Capture the cell that displays the provided text and extract its [x, y] central coordinate. 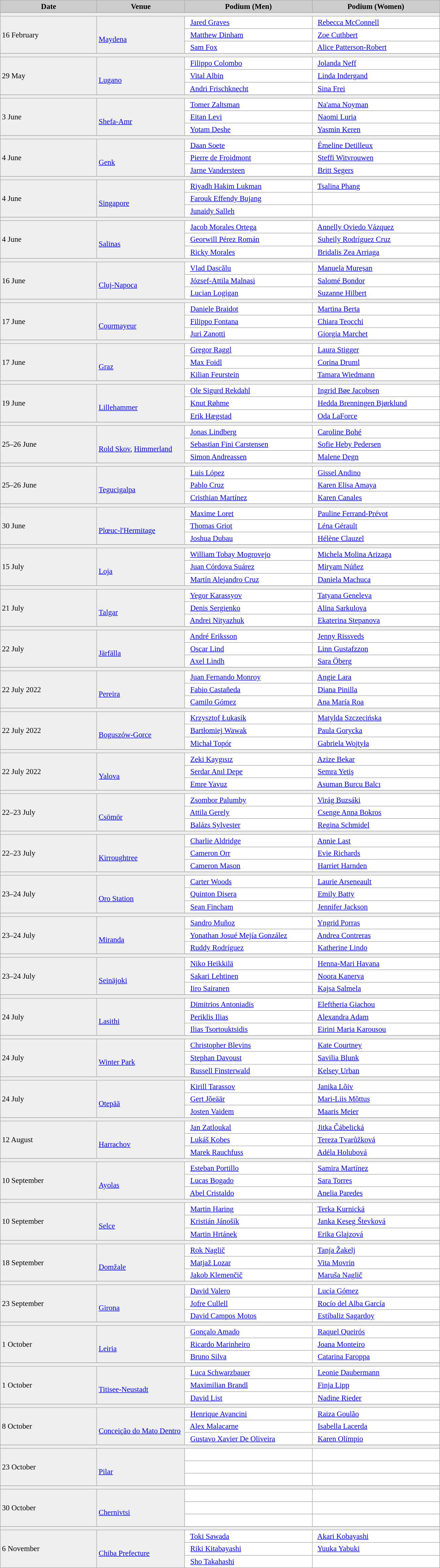
Abel Cristaldo [248, 1193]
Dimitrios Antoniadis [248, 1005]
József-Attila Malnasi [248, 281]
Eirini Maria Karousou [376, 1029]
Lucian Logigan [248, 293]
Britt Segers [376, 170]
Na'ama Noyman [376, 104]
Lucía Gómez [376, 1291]
Kelsey Urban [376, 1071]
Yasmin Keren [376, 129]
Vlad Dascălu [248, 268]
Kilian Feurstein [248, 375]
Hedda Brenningen Bjørklund [376, 403]
Farouk Effendy Bujang [248, 199]
Ilias Tsortouktsidis [248, 1029]
Miryam Núñez [376, 567]
Angie Lara [376, 677]
Selce [140, 1222]
Henrique Avancini [248, 1414]
Rebecca McConnell [376, 23]
Émeline Detilleux [376, 145]
Lukáš Kobes [248, 1140]
Asuman Burcu Balcı [376, 784]
Jarne Vandersteen [248, 170]
Alex Malacarne [248, 1426]
Yalova [140, 771]
Semra Yetiş [376, 771]
Singapore [140, 199]
Carter Woods [248, 882]
Raquel Queirós [376, 1332]
Finja Lipp [376, 1385]
Salinas [140, 239]
Martin Haring [248, 1209]
Paula Gorycka [376, 731]
Janka Keseg Števková [376, 1222]
Ayolas [140, 1181]
Jofre Cullell [248, 1303]
Venue [140, 7]
Hélène Clauzel [376, 539]
Sara Torres [376, 1181]
Sean Fincham [248, 907]
Manuela Mureșan [376, 268]
Erika Glajzová [376, 1234]
3 June [49, 117]
6 November [49, 1549]
16 February [49, 35]
Linn Gustafzzon [376, 649]
Ole Sigurd Rekdahl [248, 391]
Michela Molina Arizaga [376, 555]
Noora Kanerva [376, 976]
Tomer Zaltsman [248, 104]
Martín Alejandro Cruz [248, 579]
Oscar Lind [248, 649]
Laura Stigger [376, 350]
Yngrid Porras [376, 923]
Chernivtsi [140, 1508]
Jitka Čábelická [376, 1127]
Linda Indergand [376, 76]
23 October [49, 1467]
Jacob Morales Ortega [248, 227]
Rok Naglič [248, 1250]
Krzysztof Łukasik [248, 718]
Genk [140, 158]
Georwill Pérez Román [248, 240]
Mari-Liis Mõttus [376, 1099]
Cameron Mason [248, 866]
Katherine Lindo [376, 948]
Alina Sarkulova [376, 608]
Ana María Roa [376, 702]
Podium (Men) [248, 7]
Andrea Contreras [376, 935]
Erik Hægstad [248, 416]
Csenge Anna Bokros [376, 813]
Chiara Teocchi [376, 321]
Harrachov [140, 1140]
Karen Olímpio [376, 1439]
Chiba Prefecture [140, 1549]
David List [248, 1398]
Annelly Oviedo Vázquez [376, 227]
Pablo Cruz [248, 485]
Andri Frischknecht [248, 89]
Lasithi [140, 1017]
Kirill Tarassov [248, 1086]
Lucas Bogado [248, 1181]
Gert Jõeäär [248, 1099]
Bridalis Zea Arriaga [376, 252]
Cristhian Martínez [248, 497]
22 July [49, 649]
Leonie Daubermann [376, 1373]
Sara Öberg [376, 661]
Matjaž Lozar [248, 1263]
Winter Park [140, 1058]
Charlie Aldridge [248, 841]
Matylda Szczecińska [376, 718]
Riki Kitabayashi [248, 1549]
Järfälla [140, 649]
Alexandra Adam [376, 1017]
Jolanda Neff [376, 63]
Riyadh Hakim Lukman [248, 186]
Sebastian Fini Carstensen [248, 444]
Andrei Nityazhuk [248, 621]
Zeki Kaygısız [248, 759]
Date [49, 7]
Adéla Holubová [376, 1152]
Vital Albin [248, 76]
Pereira [140, 690]
Seinäjoki [140, 976]
Balázs Sylvester [248, 825]
Camilo Gómez [248, 702]
Tamara Wiedmann [376, 375]
12 August [49, 1140]
Talgar [140, 608]
Kate Courtney [376, 1046]
Russell Finsterwald [248, 1071]
Nadine Rieder [376, 1398]
Laurie Arseneault [376, 882]
Regina Schmidel [376, 825]
Kristián Jánošík [248, 1222]
21 July [49, 608]
Shefa-Amr [140, 117]
Attila Gerely [248, 813]
David Campos Motos [248, 1316]
Ricky Morales [248, 252]
Evie Richards [376, 853]
Boguszów-Gorce [140, 730]
Jenny Rissveds [376, 636]
Daniela Machuca [376, 579]
Lillehammer [140, 403]
Gustavo Xavier De Oliveira [248, 1439]
Filippo Fontana [248, 321]
Titisee-Neustadt [140, 1385]
Thomas Griot [248, 526]
Graz [140, 362]
Juan Córdova Suárez [248, 567]
Niko Heikkilä [248, 964]
Juri Zanotti [248, 334]
Miranda [140, 935]
Yonathan Josué Mejía González [248, 935]
David Valero [248, 1291]
Jan Zatloukal [248, 1127]
Sandro Muñoz [248, 923]
Diana Pinilla [376, 690]
Rocío del Alba García [376, 1303]
Oda LaForce [376, 416]
Janika Lõiv [376, 1086]
29 May [49, 76]
Periklis Ilias [248, 1017]
Daan Soete [248, 145]
Esteban Portillo [248, 1168]
Kirroughtree [140, 854]
Gissel Andino [376, 473]
Naomi Luria [376, 117]
Jared Graves [248, 23]
Vita Movrin [376, 1263]
Ruddy Rodríguez [248, 948]
Salomé Bondor [376, 281]
Samira Martínez [376, 1168]
Filippo Colombo [248, 63]
Sofie Heby Pedersen [376, 444]
Virág Buzsáki [376, 800]
Ekaterina Stepanova [376, 621]
Sakari Lehtinen [248, 976]
Maydena [140, 35]
Zsombor Palumby [248, 800]
Maruša Naglič [376, 1275]
Léna Gérault [376, 526]
Karen Elisa Amaya [376, 485]
Eleftheria Giachou [376, 1005]
15 July [49, 567]
Domžale [140, 1262]
Csömör [140, 813]
Martin Hrtánek [248, 1234]
Junaidy Salleh [248, 211]
Jakob Klemenčič [248, 1275]
William Tobay Mogrovejo [248, 555]
Pauline Ferrand-Prévot [376, 514]
Joshua Dubau [248, 539]
Catarina Faroppa [376, 1357]
Yotam Deshe [248, 129]
Serdar Anıl Depe [248, 771]
16 June [49, 281]
André Eriksson [248, 636]
Azize Bekar [376, 759]
Estíbaliz Sagardoy [376, 1316]
Cameron Orr [248, 853]
Tegucigalpa [140, 485]
Terka Kurnická [376, 1209]
Juan Fernando Monroy [248, 677]
Zoe Cuthbert [376, 35]
Gregor Raggl [248, 350]
Luca Schwarzbauer [248, 1373]
Pierre de Froidmont [248, 158]
Savilia Blunk [376, 1058]
Simon Andreassen [248, 457]
Girona [140, 1303]
30 October [49, 1508]
Martina Berta [376, 309]
Oro Station [140, 894]
Isabella Lacerda [376, 1426]
Jonas Lindberg [248, 432]
Sho Takahashi [248, 1561]
Pilar [140, 1467]
Axel Lindh [248, 661]
Daniele Braidot [248, 309]
18 September [49, 1262]
Gonçalo Amado [248, 1332]
Matthew Dinham [248, 35]
Harriet Harnden [376, 866]
Steffi Witvrouwen [376, 158]
Yegor Karassyov [248, 595]
Fabio Castañeda [248, 690]
Podium (Women) [376, 7]
Jennifer Jackson [376, 907]
Leiria [140, 1344]
Max Foidl [248, 362]
Quinton Disera [248, 894]
Christopher Blevins [248, 1046]
Michał Topór [248, 743]
Rold Skov, Himmerland [140, 444]
Stephan Davoust [248, 1058]
Karen Canales [376, 497]
Sam Fox [248, 47]
Josten Vaidem [248, 1111]
Yuuka Yabuki [376, 1549]
Tsalina Phang [376, 186]
Loja [140, 567]
Tanja Žakelj [376, 1250]
Alice Patterson-Robert [376, 47]
Giorgia Marchet [376, 334]
Akari Kobayashi [376, 1536]
Caroline Bohé [376, 432]
Bartłomiej Wawak [248, 731]
Ingrid Bøe Jacobsen [376, 391]
Emily Batty [376, 894]
Cluj-Napoca [140, 281]
Otepää [140, 1099]
Denis Sergienko [248, 608]
23 September [49, 1303]
Ricardo Marinheiro [248, 1344]
Corina Druml [376, 362]
Henna-Mari Havana [376, 964]
Knut Røhme [248, 403]
30 June [49, 526]
Maxime Loret [248, 514]
Emre Yavuz [248, 784]
Marek Rauchfuss [248, 1152]
Annie Last [376, 841]
Gabriela Wojtyła [376, 743]
8 October [49, 1426]
Joana Monteiro [376, 1344]
19 June [49, 403]
Iiro Sairanen [248, 989]
Luis López [248, 473]
Tereza Tvarůžková [376, 1140]
Tatyana Geneleva [376, 595]
Maaris Meier [376, 1111]
Suheily Rodríguez Cruz [376, 240]
Plœuc-l'Hermitage [140, 526]
Eitan Levi [248, 117]
Sina Frei [376, 89]
Conceição do Mato Dentro [140, 1426]
Anelia Paredes [376, 1193]
Lugano [140, 76]
Toki Sawada [248, 1536]
Malene Degn [376, 457]
Courmayeur [140, 322]
Kajsa Salmela [376, 989]
Maximilian Brandl [248, 1385]
Bruno Silva [248, 1357]
Raiza Goulão [376, 1414]
Suzanne Hilbert [376, 293]
